From the cell containing the given text, extract its center point as [X, Y] coordinate. 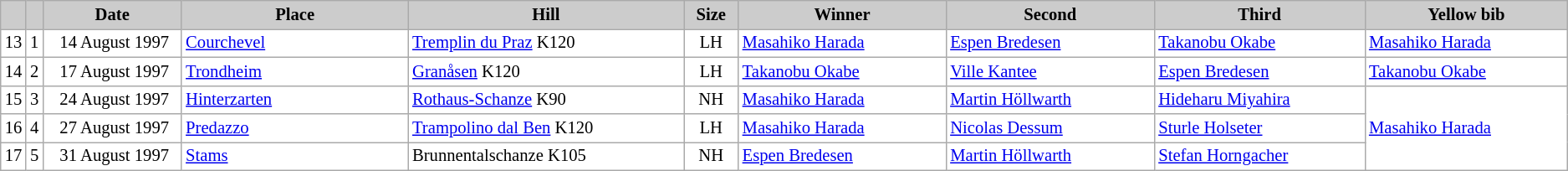
Second [1050, 14]
Hill [546, 14]
3 [34, 100]
24 August 1997 [112, 100]
1 [34, 43]
Third [1259, 14]
13 [13, 43]
Trondheim [294, 71]
27 August 1997 [112, 128]
4 [34, 128]
Predazzo [294, 128]
Size [711, 14]
14 [13, 71]
5 [34, 156]
31 August 1997 [112, 156]
Stams [294, 156]
Hideharu Miyahira [1259, 100]
Granåsen K120 [546, 71]
Courchevel [294, 43]
Yellow bib [1467, 14]
2 [34, 71]
Tremplin du Praz K120 [546, 43]
14 August 1997 [112, 43]
15 [13, 100]
Stefan Horngacher [1259, 156]
Brunnentalschanze K105 [546, 156]
Rothaus-Schanze K90 [546, 100]
Trampolino dal Ben K120 [546, 128]
16 [13, 128]
17 [13, 156]
Date [112, 14]
Ville Kantee [1050, 71]
Hinterzarten [294, 100]
Sturle Holseter [1259, 128]
Place [294, 14]
Nicolas Dessum [1050, 128]
17 August 1997 [112, 71]
Winner [843, 14]
